Scan for the cell matching the given text and deliver its (x, y) coordinate at center. 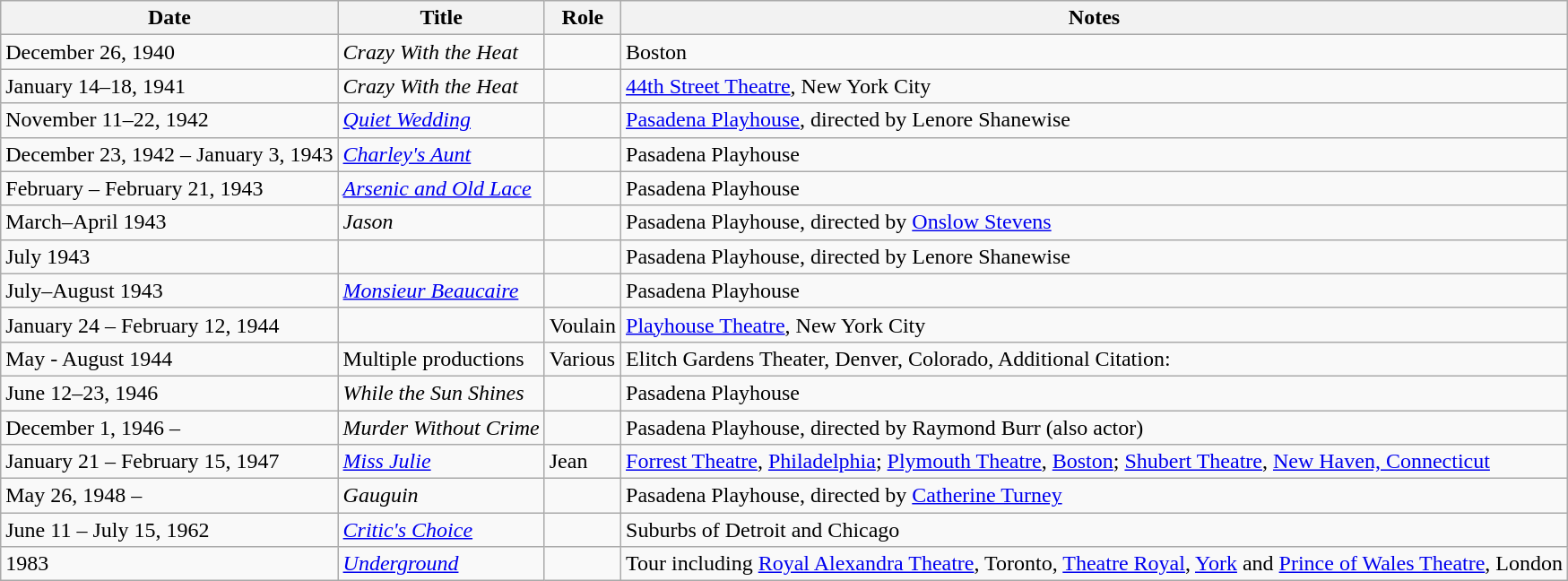
Pasadena Playhouse, directed by Catherine Turney (1095, 496)
Forrest Theatre, Philadelphia; Plymouth Theatre, Boston; Shubert Theatre, New Haven, Connecticut (1095, 462)
March–April 1943 (169, 222)
Gauguin (441, 496)
Monsieur Beaucaire (441, 290)
May - August 1944 (169, 359)
Role (583, 18)
December 26, 1940 (169, 52)
Underground (441, 564)
January 21 – February 15, 1947 (169, 462)
Murder Without Crime (441, 428)
Title (441, 18)
Various (583, 359)
January 24 – February 12, 1944 (169, 325)
Boston (1095, 52)
Pasadena Playhouse, directed by Raymond Burr (also actor) (1095, 428)
December 1, 1946 – (169, 428)
Jason (441, 222)
Critic's Choice (441, 530)
July–August 1943 (169, 290)
44th Street Theatre, New York City (1095, 86)
Pasadena Playhouse, directed by Onslow Stevens (1095, 222)
December 23, 1942 – January 3, 1943 (169, 154)
June 12–23, 1946 (169, 393)
Multiple productions (441, 359)
Arsenic and Old Lace (441, 188)
February – February 21, 1943 (169, 188)
While the Sun Shines (441, 393)
May 26, 1948 – (169, 496)
Charley's Aunt (441, 154)
Date (169, 18)
January 14–18, 1941 (169, 86)
November 11–22, 1942 (169, 120)
Tour including Royal Alexandra Theatre, Toronto, Theatre Royal, York and Prince of Wales Theatre, London (1095, 564)
Notes (1095, 18)
Quiet Wedding (441, 120)
July 1943 (169, 256)
Jean (583, 462)
Miss Julie (441, 462)
Suburbs of Detroit and Chicago (1095, 530)
Elitch Gardens Theater, Denver, Colorado, Additional Citation: (1095, 359)
Voulain (583, 325)
June 11 – July 15, 1962 (169, 530)
Playhouse Theatre, New York City (1095, 325)
1983 (169, 564)
